Provide the [x, y] coordinate of the cell's center where the given text is located.  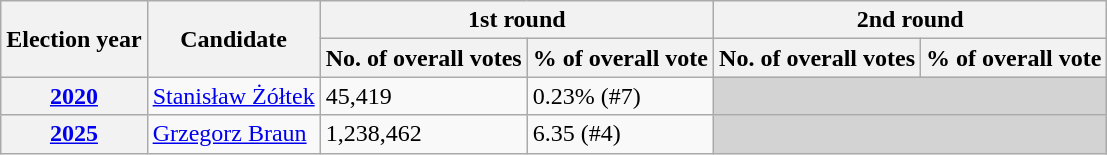
1st round [516, 20]
45,419 [424, 96]
1,238,462 [424, 134]
Grzegorz Braun [234, 134]
Candidate [234, 39]
Stanisław Żółtek [234, 96]
Election year [74, 39]
2020 [74, 96]
6.35 (#4) [620, 134]
2nd round [910, 20]
0.23% (#7) [620, 96]
2025 [74, 134]
